Return (x, y) of the center of cell containing provided text 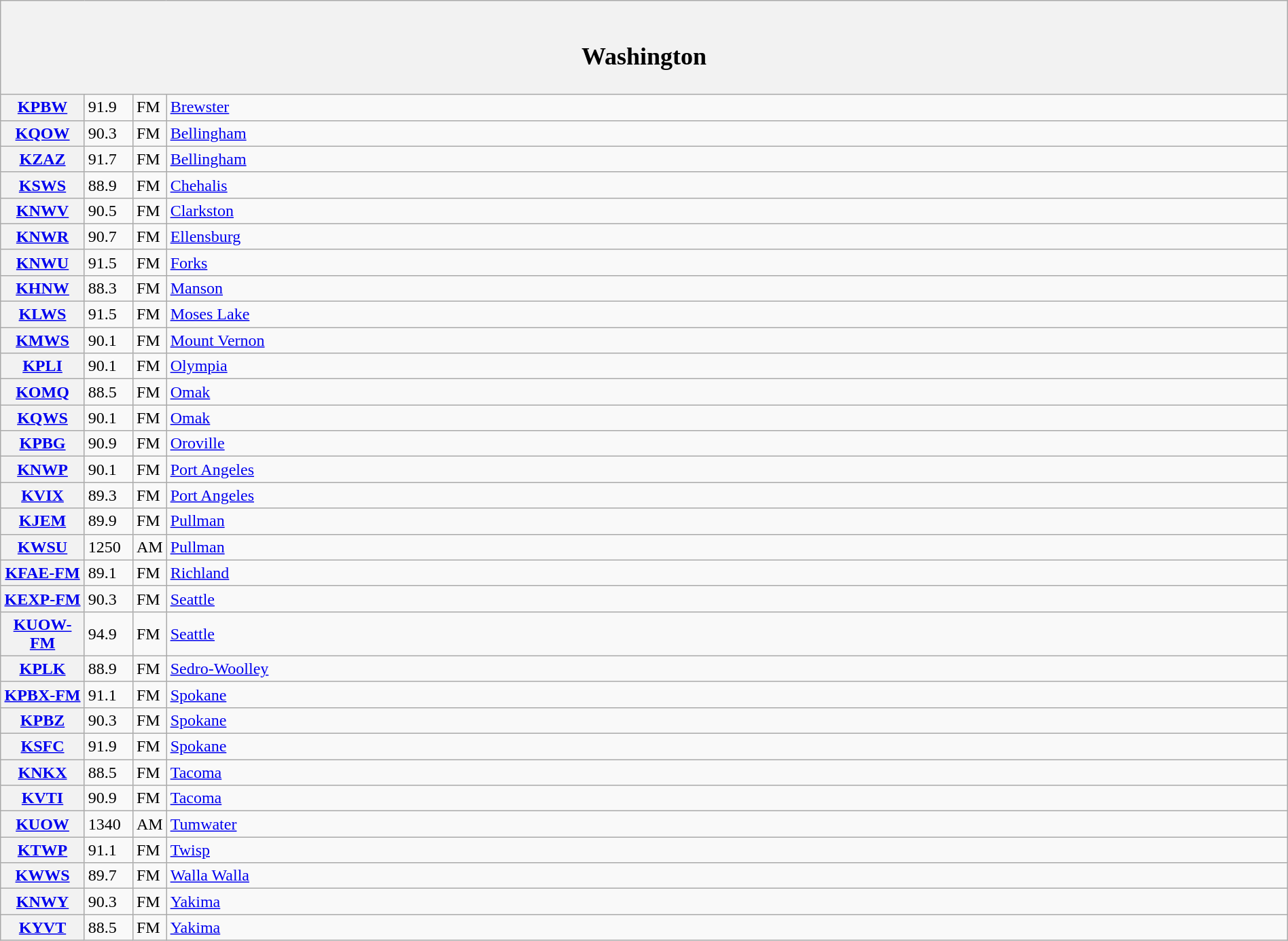
94.9 (109, 633)
1340 (109, 824)
KUOW (43, 824)
Tumwater (727, 824)
KNWU (43, 262)
89.9 (109, 521)
KQWS (43, 418)
KSFC (43, 747)
88.3 (109, 288)
KVIX (43, 495)
KYVT (43, 927)
KNWY (43, 902)
Moses Lake (727, 315)
KWSU (43, 547)
KFAE-FM (43, 573)
KPBZ (43, 720)
KPBX-FM (43, 694)
KZAZ (43, 159)
KPLI (43, 366)
KNWV (43, 211)
Walla Walla (727, 876)
KUOW-FM (43, 633)
Ellensburg (727, 236)
89.1 (109, 573)
KTWP (43, 850)
KQOW (43, 133)
Forks (727, 262)
KNWP (43, 469)
Oroville (727, 444)
KVTI (43, 798)
KWWS (43, 876)
91.7 (109, 159)
90.5 (109, 211)
Richland (727, 573)
1250 (109, 547)
Brewster (727, 107)
Twisp (727, 850)
KPLK (43, 669)
KEXP-FM (43, 599)
KJEM (43, 521)
Sedro-Woolley (727, 669)
Clarkston (727, 211)
Washington (644, 48)
KNWR (43, 236)
KNKX (43, 773)
89.7 (109, 876)
Chehalis (727, 185)
KLWS (43, 315)
Mount Vernon (727, 340)
Manson (727, 288)
KPBW (43, 107)
KHNW (43, 288)
KPBG (43, 444)
KMWS (43, 340)
KOMQ (43, 392)
Olympia (727, 366)
89.3 (109, 495)
KSWS (43, 185)
90.7 (109, 236)
